Find where the given text appears and provide that cell's center as (X, Y) coordinate. 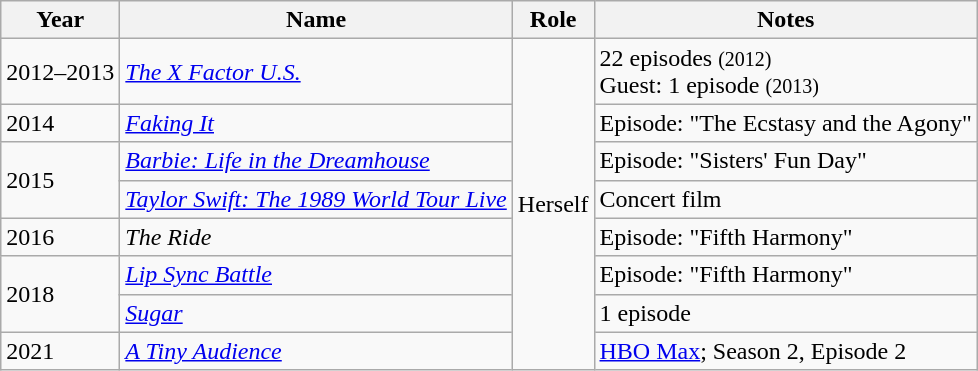
2014 (60, 123)
2018 (60, 294)
Lip Sync Battle (316, 275)
2012–2013 (60, 72)
A Tiny Audience (316, 351)
Year (60, 20)
HBO Max; Season 2, Episode 2 (786, 351)
Barbie: Life in the Dreamhouse (316, 161)
The Ride (316, 237)
2016 (60, 237)
Name (316, 20)
Faking It (316, 123)
Notes (786, 20)
Concert film (786, 199)
Role (553, 20)
Episode: "Sisters' Fun Day" (786, 161)
Sugar (316, 313)
2015 (60, 180)
Herself (553, 205)
2021 (60, 351)
The X Factor U.S. (316, 72)
1 episode (786, 313)
Taylor Swift: The 1989 World Tour Live (316, 199)
Episode: "The Ecstasy and the Agony" (786, 123)
22 episodes (2012)Guest: 1 episode (2013) (786, 72)
